Detect which cell encompasses the target text, then output its [X, Y] center coordinate. 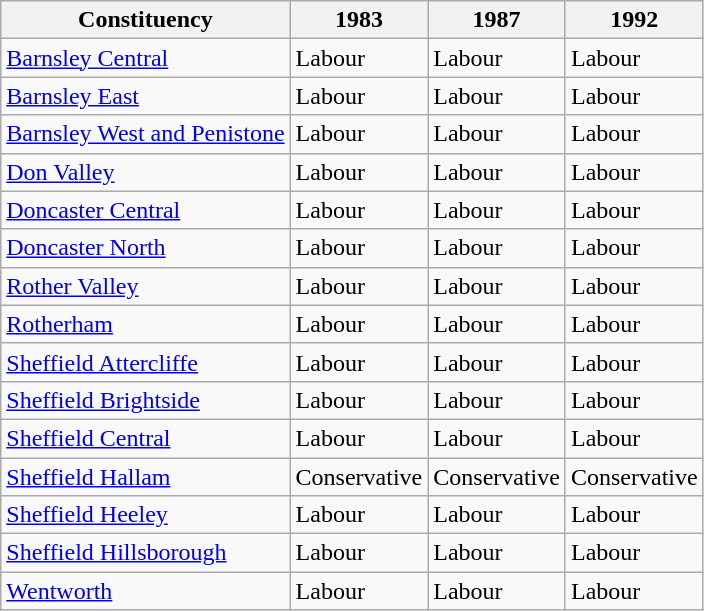
Sheffield Attercliffe [146, 362]
1983 [359, 20]
Wentworth [146, 591]
Barnsley West and Penistone [146, 134]
Sheffield Central [146, 438]
Doncaster North [146, 248]
Doncaster Central [146, 210]
Sheffield Brightside [146, 400]
1992 [634, 20]
Rother Valley [146, 286]
Sheffield Hallam [146, 477]
1987 [497, 20]
Don Valley [146, 172]
Sheffield Hillsborough [146, 553]
Barnsley Central [146, 58]
Constituency [146, 20]
Sheffield Heeley [146, 515]
Rotherham [146, 324]
Barnsley East [146, 96]
